Return the (X, Y) coordinate for the center point of the cell that contains the specified text.  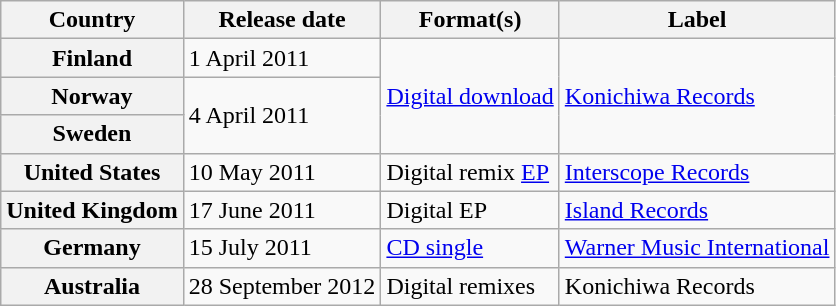
Format(s) (470, 20)
1 April 2011 (282, 58)
United Kingdom (92, 210)
4 April 2011 (282, 115)
Label (697, 20)
Release date (282, 20)
15 July 2011 (282, 248)
10 May 2011 (282, 172)
Digital remix EP (470, 172)
Digital EP (470, 210)
Australia (92, 286)
17 June 2011 (282, 210)
Interscope Records (697, 172)
CD single (470, 248)
Norway (92, 96)
Finland (92, 58)
Digital download (470, 96)
Sweden (92, 134)
Germany (92, 248)
28 September 2012 (282, 286)
Warner Music International (697, 248)
Digital remixes (470, 286)
United States (92, 172)
Island Records (697, 210)
Country (92, 20)
